Capture the cell that displays the provided text and extract its (X, Y) central coordinate. 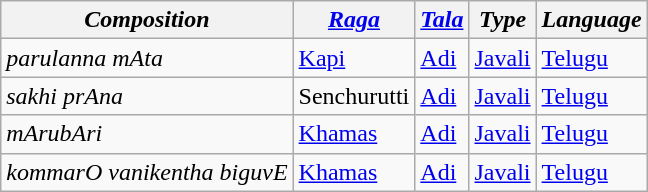
mArubAri (147, 134)
Language (592, 20)
Tala (442, 20)
Kapi (354, 58)
kommarO vanikentha biguvE (147, 172)
Type (502, 20)
Raga (354, 20)
sakhi prAna (147, 96)
Composition (147, 20)
parulanna mAta (147, 58)
Senchurutti (354, 96)
